Find where the given text appears and provide that cell's center as (X, Y) coordinate. 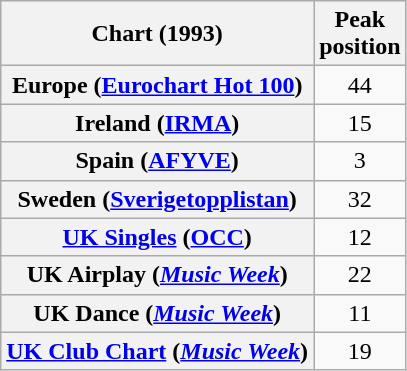
12 (360, 237)
Europe (Eurochart Hot 100) (158, 85)
Chart (1993) (158, 34)
44 (360, 85)
UK Airplay (Music Week) (158, 275)
19 (360, 351)
22 (360, 275)
UK Dance (Music Week) (158, 313)
15 (360, 123)
Peakposition (360, 34)
UK Singles (OCC) (158, 237)
Spain (AFYVE) (158, 161)
Sweden (Sverigetopplistan) (158, 199)
Ireland (IRMA) (158, 123)
UK Club Chart (Music Week) (158, 351)
11 (360, 313)
3 (360, 161)
32 (360, 199)
